Return the [X, Y] coordinate for the center point of the cell that contains the specified text.  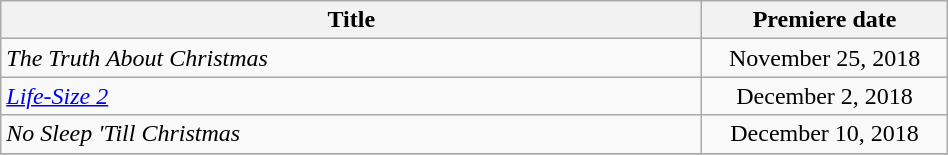
Life-Size 2 [352, 96]
Premiere date [824, 20]
Title [352, 20]
No Sleep 'Till Christmas [352, 134]
December 2, 2018 [824, 96]
November 25, 2018 [824, 58]
The Truth About Christmas [352, 58]
December 10, 2018 [824, 134]
